For the text-containing cell, return its midpoint in [X, Y] coordinate format. 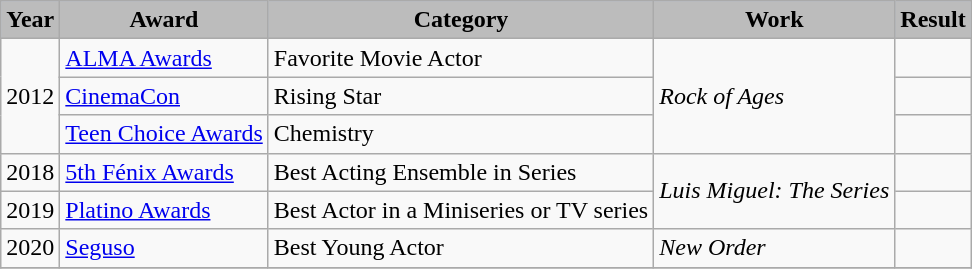
2018 [30, 172]
New Order [774, 248]
2012 [30, 96]
ALMA Awards [164, 58]
CinemaCon [164, 96]
Teen Choice Awards [164, 134]
Luis Miguel: The Series [774, 191]
2019 [30, 210]
Rock of Ages [774, 96]
Work [774, 20]
Award [164, 20]
Best Young Actor [460, 248]
5th Fénix Awards [164, 172]
Chemistry [460, 134]
Platino Awards [164, 210]
Year [30, 20]
Rising Star [460, 96]
2020 [30, 248]
Favorite Movie Actor [460, 58]
Seguso [164, 248]
Category [460, 20]
Best Actor in a Miniseries or TV series [460, 210]
Best Acting Ensemble in Series [460, 172]
Result [933, 20]
